Provide the [X, Y] coordinate of the cell's center where the given text is located.  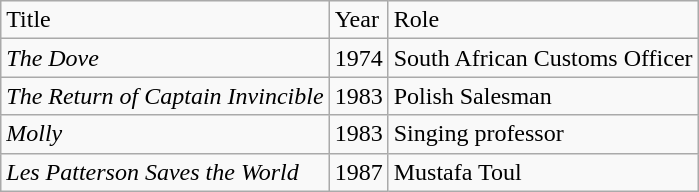
1974 [358, 58]
The Return of Captain Invincible [165, 96]
Role [543, 20]
South African Customs Officer [543, 58]
Molly [165, 134]
Year [358, 20]
Les Patterson Saves the World [165, 172]
The Dove [165, 58]
Mustafa Toul [543, 172]
Polish Salesman [543, 96]
1987 [358, 172]
Title [165, 20]
Singing professor [543, 134]
